Capture the cell that displays the provided text and extract its (x, y) central coordinate. 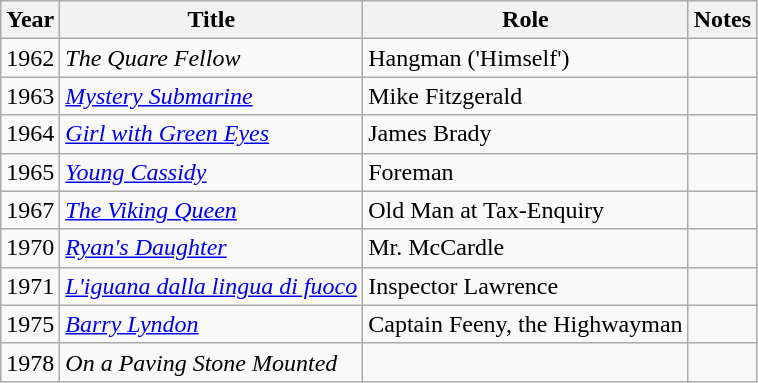
James Brady (526, 134)
Captain Feeny, the Highwayman (526, 324)
Inspector Lawrence (526, 286)
Year (30, 20)
1978 (30, 362)
Mike Fitzgerald (526, 96)
L'iguana dalla lingua di fuoco (212, 286)
Old Man at Tax-Enquiry (526, 210)
On a Paving Stone Mounted (212, 362)
1964 (30, 134)
The Quare Fellow (212, 58)
Foreman (526, 172)
1963 (30, 96)
Young Cassidy (212, 172)
1970 (30, 248)
Title (212, 20)
Barry Lyndon (212, 324)
Hangman ('Himself') (526, 58)
Mystery Submarine (212, 96)
Ryan's Daughter (212, 248)
Notes (722, 20)
1965 (30, 172)
1967 (30, 210)
Mr. McCardle (526, 248)
Role (526, 20)
1962 (30, 58)
1975 (30, 324)
The Viking Queen (212, 210)
Girl with Green Eyes (212, 134)
1971 (30, 286)
